Determine the [X, Y] coordinate at the center of the cell enclosing the given text.  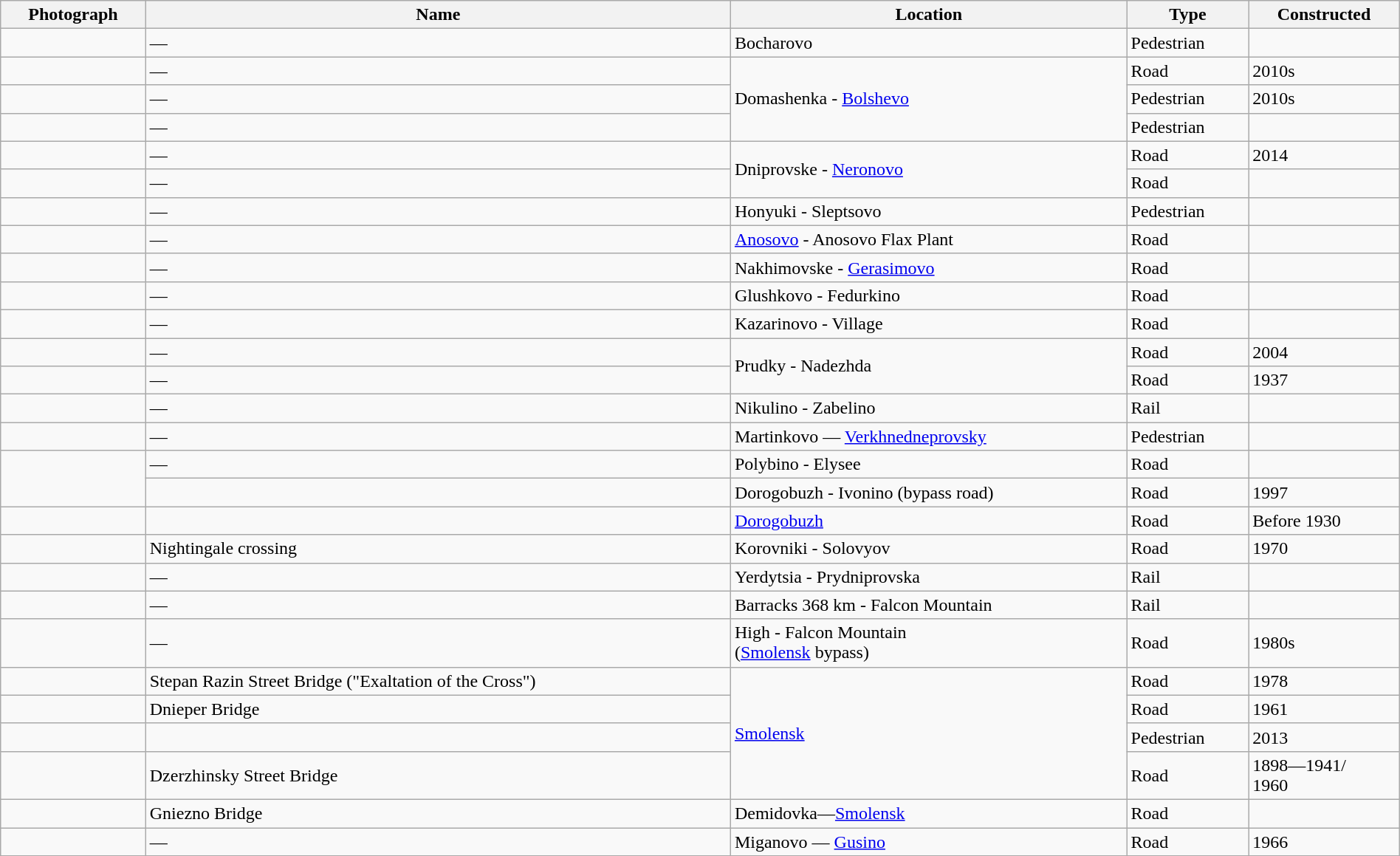
Nightingale crossing [438, 549]
1997 [1324, 493]
Dorogobuzh - Ivonino (bypass road) [929, 493]
Honyuki - Sleptsovo [929, 211]
1980s [1324, 643]
Dnieper Bridge [438, 709]
Location [929, 15]
Dniprovske - Neronovo [929, 169]
1978 [1324, 681]
Bocharovo [929, 43]
Smolensk [929, 733]
Domashenka - Bolshevo [929, 99]
Photograph [73, 15]
Miganovo — Gusino [929, 841]
1970 [1324, 549]
Martinkovo — Verkhnedneprovsky [929, 436]
Gniezno Bridge [438, 813]
1966 [1324, 841]
Polybino - Elysee [929, 465]
2014 [1324, 155]
Before 1930 [1324, 521]
2013 [1324, 737]
Kazarinovo - Village [929, 323]
Yerdytsia - Prydniprovska [929, 577]
High - Falcon Mountain(Smolensk bypass) [929, 643]
1961 [1324, 709]
Demidovka—Smolensk [929, 813]
Dzerzhinsky Street Bridge [438, 775]
Barracks 368 km - Falcon Mountain [929, 605]
Nakhimovske - Gerasimovo [929, 267]
Dorogobuzh [929, 521]
1898—1941/1960 [1324, 775]
Stepan Razin Street Bridge ("Exaltation of the Cross") [438, 681]
1937 [1324, 380]
Korovniki - Solovyov [929, 549]
Glushkovo - Fedurkino [929, 295]
Nikulino - Zabelino [929, 408]
Type [1187, 15]
2004 [1324, 352]
Constructed [1324, 15]
Name [438, 15]
Prudky - Nadezhda [929, 366]
Anosovo - Anosovo Flax Plant [929, 239]
